Scan for the cell matching the given text and deliver its [X, Y] coordinate at center. 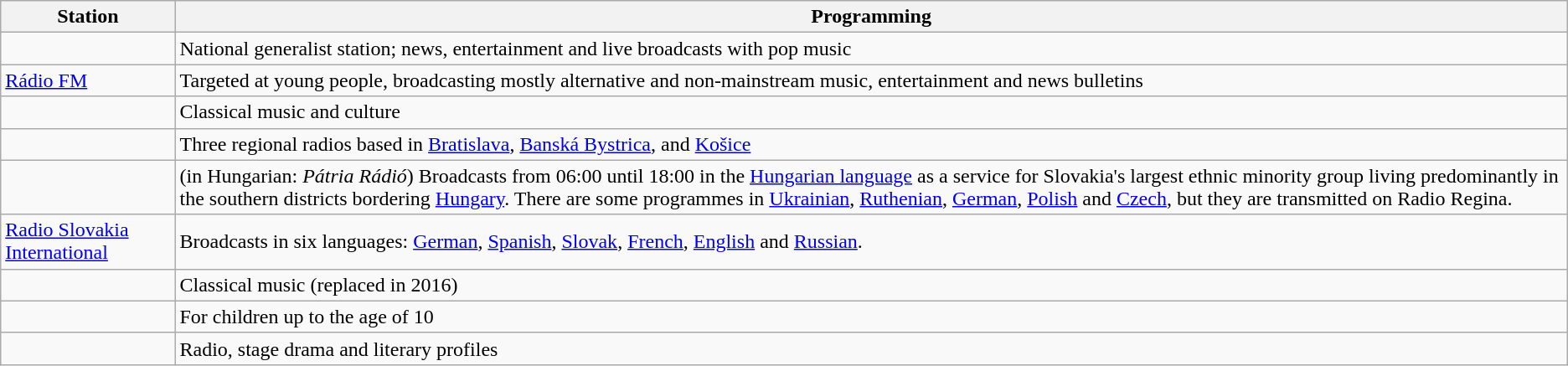
Classical music (replaced in 2016) [871, 285]
For children up to the age of 10 [871, 317]
Classical music and culture [871, 112]
Station [88, 17]
Targeted at young people, broadcasting mostly alternative and non-mainstream music, entertainment and news bulletins [871, 80]
Three regional radios based in Bratislava, Banská Bystrica, and Košice [871, 144]
Rádio FM [88, 80]
Radio Slovakia International [88, 241]
Broadcasts in six languages: German, Spanish, Slovak, French, English and Russian. [871, 241]
National generalist station; news, entertainment and live broadcasts with pop music [871, 49]
Radio, stage drama and literary profiles [871, 348]
Programming [871, 17]
